Scan for the cell matching the given text and deliver its (x, y) coordinate at center. 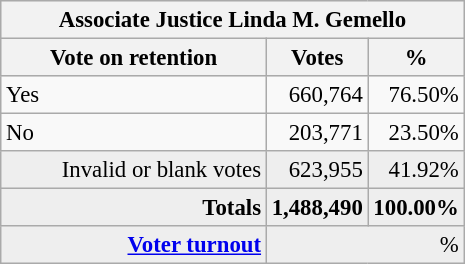
Totals (134, 208)
76.50% (416, 95)
203,771 (317, 133)
623,955 (317, 170)
Associate Justice Linda M. Gemello (232, 20)
Vote on retention (134, 58)
Votes (317, 58)
660,764 (317, 95)
41.92% (416, 170)
23.50% (416, 133)
Yes (134, 95)
Invalid or blank votes (134, 170)
Voter turnout (134, 245)
100.00% (416, 208)
1,488,490 (317, 208)
No (134, 133)
